Locate the cell with the specified text and output its [X, Y] center coordinate. 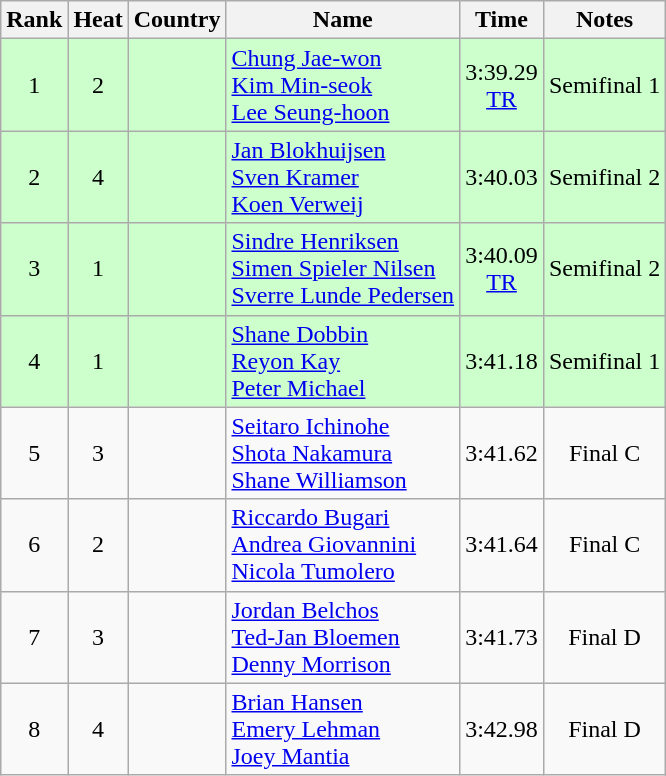
Seitaro IchinoheShota NakamuraShane Williamson [343, 453]
3:40.03 [502, 177]
6 [34, 545]
Country [177, 20]
3:41.62 [502, 453]
Time [502, 20]
Rank [34, 20]
Chung Jae-wonKim Min-seokLee Seung-hoon [343, 85]
Shane DobbinReyon KayPeter Michael [343, 361]
8 [34, 729]
Riccardo BugariAndrea GiovanniniNicola Tumolero [343, 545]
7 [34, 637]
Name [343, 20]
3:41.64 [502, 545]
3:39.29TR [502, 85]
3:41.18 [502, 361]
5 [34, 453]
Jan BlokhuijsenSven KramerKoen Verweij [343, 177]
Brian HansenEmery LehmanJoey Mantia [343, 729]
Notes [604, 20]
Sindre HenriksenSimen Spieler NilsenSverre Lunde Pedersen [343, 269]
Jordan BelchosTed-Jan BloemenDenny Morrison [343, 637]
Heat [98, 20]
3:40.09TR [502, 269]
3:42.98 [502, 729]
3:41.73 [502, 637]
